Return the (x, y) coordinate for the center point of the cell that contains the specified text.  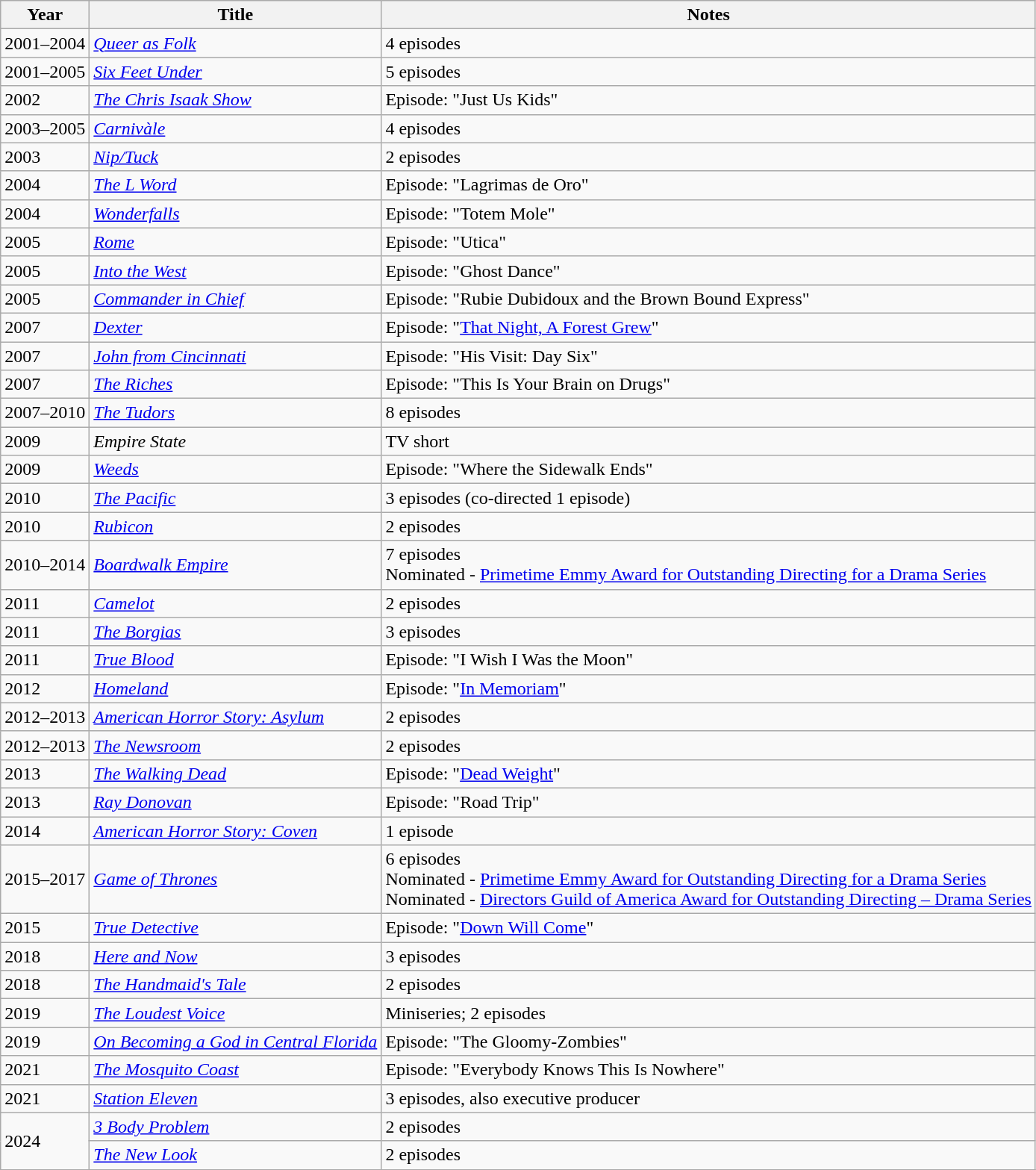
John from Cincinnati (236, 356)
The Loudest Voice (236, 1013)
Queer as Folk (236, 43)
Episode: "Dead Weight" (709, 774)
1 episode (709, 831)
The L Word (236, 185)
Episode: "In Memoriam" (709, 688)
Episode: "Down Will Come" (709, 928)
The Pacific (236, 498)
2010–2014 (45, 564)
2012 (45, 688)
2003 (45, 157)
Wonderfalls (236, 214)
3 Body Problem (236, 1127)
Station Eleven (236, 1098)
Episode: "Rubie Dubidoux and the Brown Bound Express" (709, 299)
True Blood (236, 660)
Game of Thrones (236, 880)
The New Look (236, 1155)
Empire State (236, 441)
The Tudors (236, 413)
Episode: "Road Trip" (709, 802)
TV short (709, 441)
Episode: "The Gloomy-Zombies" (709, 1042)
Episode: "Everybody Knows This Is Nowhere" (709, 1070)
Notes (709, 15)
Ray Donovan (236, 802)
Carnivàle (236, 128)
8 episodes (709, 413)
Here and Now (236, 956)
3 episodes (co-directed 1 episode) (709, 498)
The Mosquito Coast (236, 1070)
Episode: "Totem Mole" (709, 214)
Year (45, 15)
Boardwalk Empire (236, 564)
Weeds (236, 470)
Episode: "I Wish I Was the Moon" (709, 660)
2001–2005 (45, 72)
American Horror Story: Coven (236, 831)
The Borgias (236, 632)
3 episodes, also executive producer (709, 1098)
Episode: "Utica" (709, 242)
On Becoming a God in Central Florida (236, 1042)
Commander in Chief (236, 299)
Six Feet Under (236, 72)
Rome (236, 242)
5 episodes (709, 72)
Camelot (236, 603)
Dexter (236, 327)
Episode: "Ghost Dance" (709, 270)
2014 (45, 831)
Nip/Tuck (236, 157)
Into the West (236, 270)
The Walking Dead (236, 774)
Homeland (236, 688)
Episode: "His Visit: Day Six" (709, 356)
The Chris Isaak Show (236, 100)
2015–2017 (45, 880)
The Newsroom (236, 745)
Episode: "That Night, A Forest Grew" (709, 327)
7 episodes Nominated - Primetime Emmy Award for Outstanding Directing for a Drama Series (709, 564)
2003–2005 (45, 128)
Episode: "Just Us Kids" (709, 100)
2007–2010 (45, 413)
Title (236, 15)
Episode: "This Is Your Brain on Drugs" (709, 385)
Episode: "Where the Sidewalk Ends" (709, 470)
2015 (45, 928)
The Riches (236, 385)
True Detective (236, 928)
Episode: "Lagrimas de Oro" (709, 185)
2002 (45, 100)
Rubicon (236, 526)
The Handmaid's Tale (236, 985)
2024 (45, 1141)
2001–2004 (45, 43)
Miniseries; 2 episodes (709, 1013)
American Horror Story: Asylum (236, 717)
